Capture the cell that displays the provided text and extract its [x, y] central coordinate. 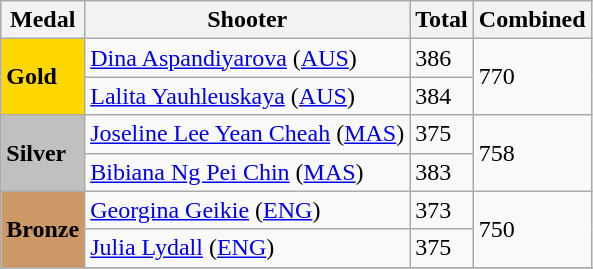
Bibiana Ng Pei Chin (MAS) [248, 172]
750 [532, 229]
373 [442, 210]
Shooter [248, 20]
Silver [43, 153]
Joseline Lee Yean Cheah (MAS) [248, 134]
384 [442, 96]
770 [532, 77]
Julia Lydall (ENG) [248, 248]
386 [442, 58]
758 [532, 153]
Total [442, 20]
Medal [43, 20]
Georgina Geikie (ENG) [248, 210]
383 [442, 172]
Bronze [43, 229]
Lalita Yauhleuskaya (AUS) [248, 96]
Combined [532, 20]
Gold [43, 77]
Dina Aspandiyarova (AUS) [248, 58]
